From the cell containing the given text, extract its center point as (X, Y) coordinate. 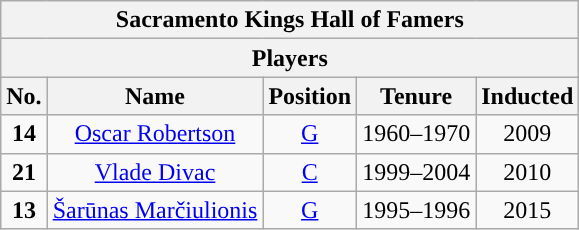
Players (290, 58)
Šarūnas Marčiulionis (155, 210)
Tenure (416, 96)
Inducted (528, 96)
14 (24, 134)
21 (24, 172)
1995–1996 (416, 210)
1960–1970 (416, 134)
13 (24, 210)
Position (310, 96)
C (310, 172)
1999–2004 (416, 172)
Sacramento Kings Hall of Famers (290, 20)
No. (24, 96)
2009 (528, 134)
Vlade Divac (155, 172)
2015 (528, 210)
Name (155, 96)
2010 (528, 172)
Oscar Robertson (155, 134)
